Extract the [x, y] coordinate from the center of the cell holding the provided text.  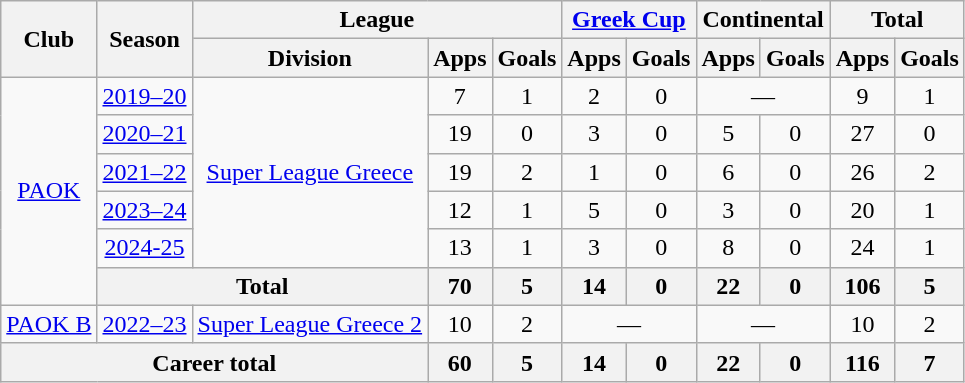
2024-25 [144, 248]
70 [460, 286]
116 [862, 362]
2021–22 [144, 172]
PAOK [49, 191]
Super League Greece 2 [310, 324]
9 [862, 96]
60 [460, 362]
106 [862, 286]
Division [310, 58]
Continental [763, 20]
2022–23 [144, 324]
Club [49, 39]
2019–20 [144, 96]
24 [862, 248]
8 [728, 248]
6 [728, 172]
League [377, 20]
2020–21 [144, 134]
Season [144, 39]
27 [862, 134]
26 [862, 172]
Super League Greece [310, 172]
12 [460, 210]
PAOK B [49, 324]
2023–24 [144, 210]
13 [460, 248]
20 [862, 210]
Career total [214, 362]
Greek Cup [629, 20]
